Return (X, Y) of the center of cell containing provided text 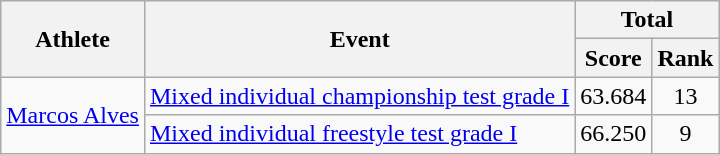
Marcos Alves (73, 115)
Mixed individual freestyle test grade I (359, 134)
9 (686, 134)
Total (647, 20)
Mixed individual championship test grade I (359, 96)
Rank (686, 58)
66.250 (614, 134)
Athlete (73, 39)
Event (359, 39)
13 (686, 96)
63.684 (614, 96)
Score (614, 58)
